Locate the cell with the specified text and output its [X, Y] center coordinate. 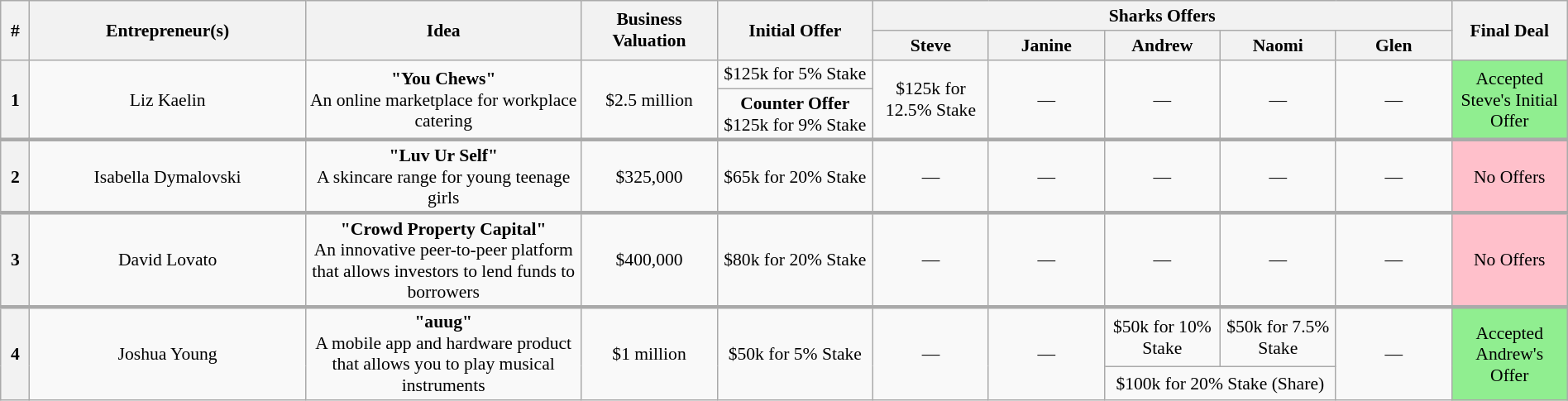
Accepted Andrew's Offer [1509, 354]
Naomi [1278, 45]
Sharks Offers [1162, 16]
Counter Offer $125k for 9% Stake [795, 114]
Final Deal [1509, 30]
$100k for 20% Stake (Share) [1220, 384]
2 [15, 176]
$1 million [649, 354]
$80k for 20% Stake [795, 260]
$50k for 7.5% Stake [1278, 337]
4 [15, 354]
$125k for 5% Stake [795, 74]
Accepted Steve's Initial Offer [1509, 99]
$125k for 12.5% Stake [930, 99]
"You Chews" An online marketplace for workplace catering [443, 99]
$325,000 [649, 176]
Joshua Young [168, 354]
Glen [1394, 45]
Business Valuation [649, 30]
David Lovato [168, 260]
$50k for 5% Stake [795, 354]
Janine [1046, 45]
"Crowd Property Capital" An innovative peer-to-peer platform that allows investors to lend funds to borrowers [443, 260]
# [15, 30]
"auug" A mobile app and hardware product that allows you to play musical instruments [443, 354]
Entrepreneur(s) [168, 30]
Liz Kaelin [168, 99]
Steve [930, 45]
Andrew [1162, 45]
$50k for 10% Stake [1162, 337]
1 [15, 99]
3 [15, 260]
Isabella Dymalovski [168, 176]
$2.5 million [649, 99]
"Luv Ur Self" A skincare range for young teenage girls [443, 176]
Initial Offer [795, 30]
$400,000 [649, 260]
Idea [443, 30]
$65k for 20% Stake [795, 176]
